Return (x, y) of the center of cell containing provided text 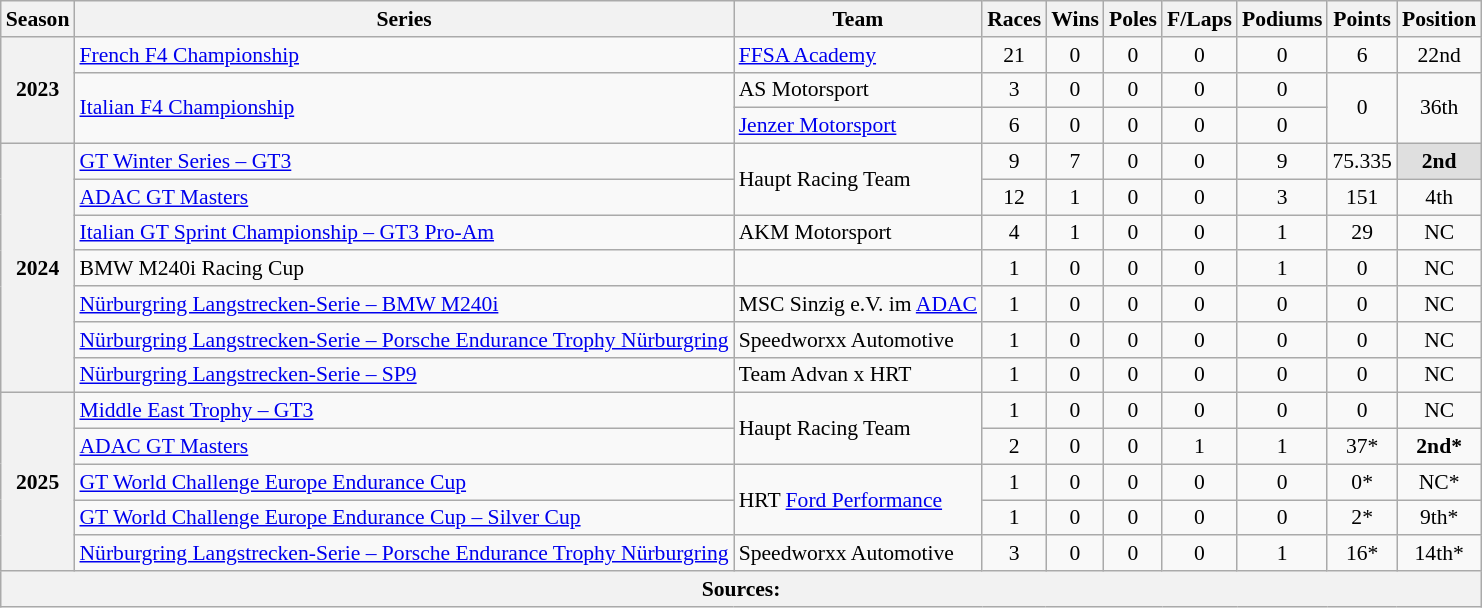
F/Laps (1200, 19)
Middle East Trophy – GT3 (404, 411)
2nd (1439, 162)
151 (1362, 197)
Podiums (1282, 19)
GT Winter Series – GT3 (404, 162)
MSC Sinzig e.V. im ADAC (858, 304)
AKM Motorsport (858, 233)
GT World Challenge Europe Endurance Cup (404, 482)
Position (1439, 19)
Poles (1133, 19)
Italian GT Sprint Championship – GT3 Pro-Am (404, 233)
AS Motorsport (858, 90)
2 (1014, 447)
Wins (1075, 19)
16* (1362, 554)
Team (858, 19)
22nd (1439, 55)
7 (1075, 162)
Italian F4 Championship (404, 108)
GT World Challenge Europe Endurance Cup – Silver Cup (404, 518)
NC* (1439, 482)
HRT Ford Performance (858, 500)
2023 (38, 90)
4 (1014, 233)
Team Advan x HRT (858, 375)
12 (1014, 197)
0* (1362, 482)
36th (1439, 108)
2024 (38, 268)
FFSA Academy (858, 55)
2025 (38, 482)
9th* (1439, 518)
Races (1014, 19)
2* (1362, 518)
Points (1362, 19)
75.335 (1362, 162)
2nd* (1439, 447)
Jenzer Motorsport (858, 126)
14th* (1439, 554)
BMW M240i Racing Cup (404, 269)
37* (1362, 447)
Sources: (742, 589)
Nürburgring Langstrecken-Serie – SP9 (404, 375)
Season (38, 19)
French F4 Championship (404, 55)
Nürburgring Langstrecken-Serie – BMW M240i (404, 304)
21 (1014, 55)
Series (404, 19)
4th (1439, 197)
29 (1362, 233)
